For the text-containing cell, return its midpoint in (X, Y) coordinate format. 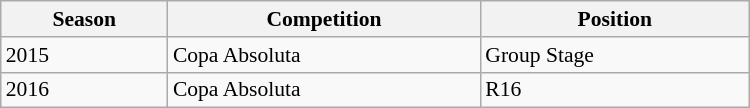
Group Stage (614, 54)
R16 (614, 90)
2015 (84, 54)
2016 (84, 90)
Season (84, 19)
Competition (324, 19)
Position (614, 19)
